Extract the [X, Y] coordinate from the center of the cell holding the provided text.  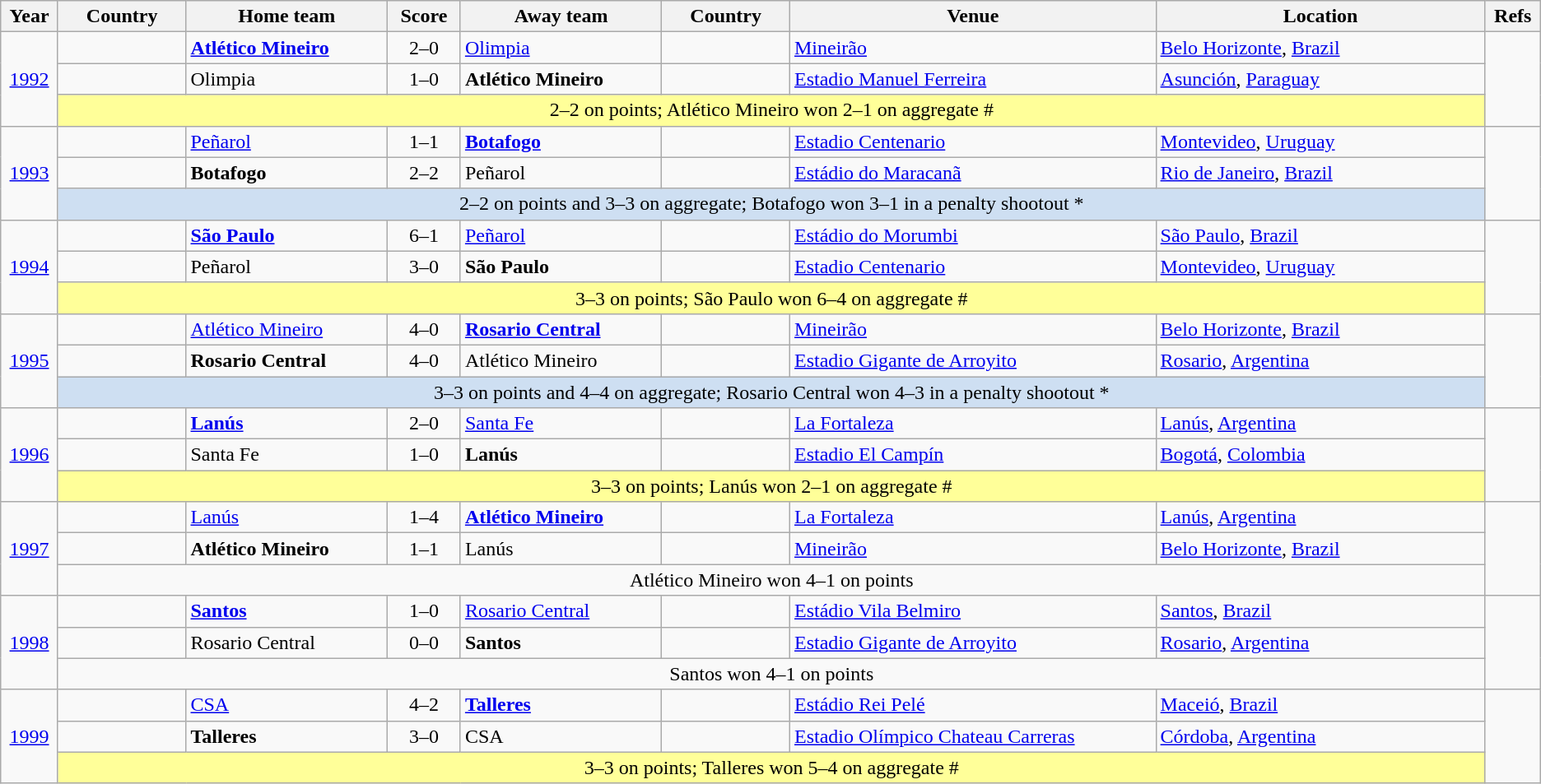
Asunción, Paraguay [1320, 79]
1996 [30, 455]
Santos won 4–1 on points [771, 674]
Location [1320, 16]
2–2 on points; Atlético Mineiro won 2–1 on aggregate # [771, 110]
1995 [30, 360]
1–4 [423, 517]
Maceió, Brazil [1320, 705]
São Paulo, Brazil [1320, 235]
Estádio Vila Belmiro [973, 611]
Estádio Rei Pelé [973, 705]
3–3 on points and 4–4 on aggregate; Rosario Central won 4–3 in a penalty shootout * [771, 392]
0–0 [423, 643]
1993 [30, 173]
2–2 [423, 173]
Venue [973, 16]
1994 [30, 267]
1997 [30, 549]
Bogotá, Colombia [1320, 455]
Estadio Manuel Ferreira [973, 79]
1999 [30, 736]
Refs [1513, 16]
Córdoba, Argentina [1320, 736]
1998 [30, 643]
3–3 on points; São Paulo won 6–4 on aggregate # [771, 298]
Away team [561, 16]
4–2 [423, 705]
Atlético Mineiro won 4–1 on points [771, 580]
Estadio Olímpico Chateau Carreras [973, 736]
3–3 on points; Talleres won 5–4 on aggregate # [771, 768]
Score [423, 16]
3–3 on points; Lanús won 2–1 on aggregate # [771, 486]
Estadio El Campín [973, 455]
Estádio do Morumbi [973, 235]
Rio de Janeiro, Brazil [1320, 173]
2–2 on points and 3–3 on aggregate; Botafogo won 3–1 in a penalty shootout * [771, 204]
Home team [286, 16]
Year [30, 16]
6–1 [423, 235]
Santos, Brazil [1320, 611]
Estádio do Maracanã [973, 173]
1992 [30, 79]
